Locate the cell with the specified text and output its [x, y] center coordinate. 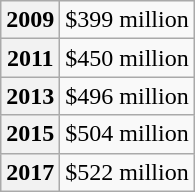
2017 [30, 172]
$399 million [127, 20]
$496 million [127, 96]
2015 [30, 134]
$522 million [127, 172]
$450 million [127, 58]
$504 million [127, 134]
2009 [30, 20]
2011 [30, 58]
2013 [30, 96]
